Detect which cell encompasses the target text, then output its [x, y] center coordinate. 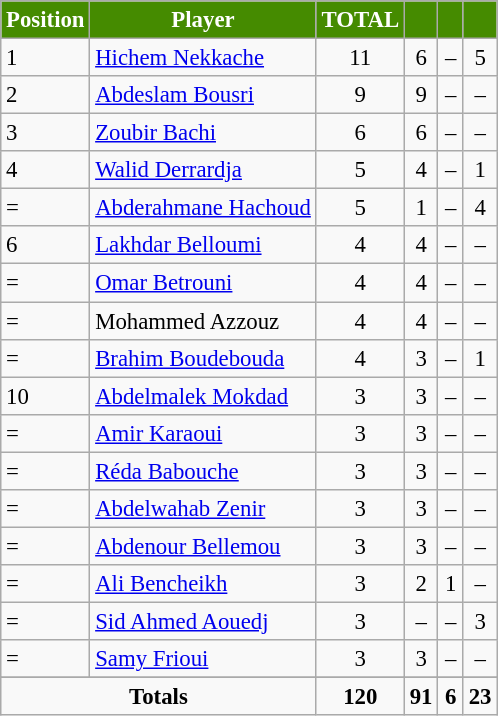
Abdelwahab Zenir [203, 509]
Sid Ahmed Aouedj [203, 621]
Zoubir Bachi [203, 133]
Abdeslam Bousri [203, 95]
Hichem Nekkache [203, 58]
Samy Frioui [203, 659]
Walid Derrardja [203, 170]
Position [46, 20]
Player [203, 20]
Omar Betrouni [203, 283]
11 [360, 58]
10 [46, 396]
Totals [158, 697]
Ali Bencheikh [203, 584]
Réda Babouche [203, 471]
Amir Karaoui [203, 433]
Abdenour Bellemou [203, 546]
91 [420, 697]
Brahim Boudebouda [203, 358]
TOTAL [360, 20]
Abderahmane Hachoud [203, 208]
120 [360, 697]
Abdelmalek Mokdad [203, 396]
Lakhdar Belloumi [203, 245]
Mohammed Azzouz [203, 321]
23 [480, 697]
